Provide the (x, y) coordinate of the cell's center where the given text is located.  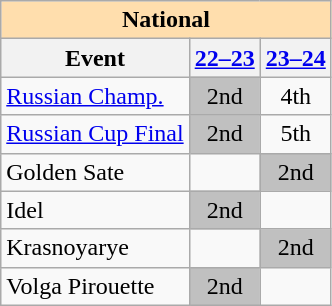
23–24 (296, 58)
4th (296, 96)
Russian Cup Final (95, 134)
Volga Pirouette (95, 286)
Russian Champ. (95, 96)
22–23 (224, 58)
5th (296, 134)
Golden Sate (95, 172)
Krasnoyarye (95, 248)
Event (95, 58)
National (166, 20)
Idel (95, 210)
